Search for the cell housing the specified text and yield its [x, y] center coordinate. 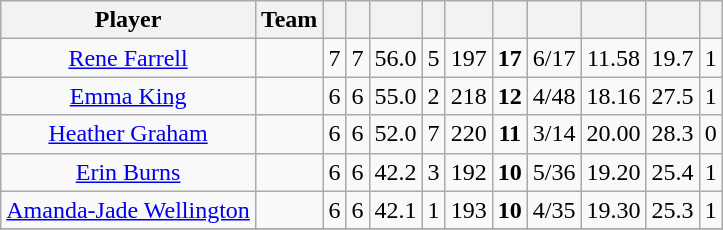
27.5 [672, 96]
19.20 [614, 172]
6/17 [554, 58]
25.4 [672, 172]
4/35 [554, 210]
17 [510, 58]
20.00 [614, 134]
28.3 [672, 134]
220 [468, 134]
Erin Burns [128, 172]
Rene Farrell [128, 58]
2 [434, 96]
0 [710, 134]
193 [468, 210]
Amanda-Jade Wellington [128, 210]
12 [510, 96]
Emma King [128, 96]
25.3 [672, 210]
218 [468, 96]
3/14 [554, 134]
19.7 [672, 58]
Player [128, 20]
197 [468, 58]
3 [434, 172]
5/36 [554, 172]
192 [468, 172]
52.0 [396, 134]
42.1 [396, 210]
11 [510, 134]
Heather Graham [128, 134]
55.0 [396, 96]
42.2 [396, 172]
19.30 [614, 210]
11.58 [614, 58]
56.0 [396, 58]
5 [434, 58]
18.16 [614, 96]
Team [289, 20]
4/48 [554, 96]
